Return the [x, y] coordinate for the center point of the cell that contains the specified text.  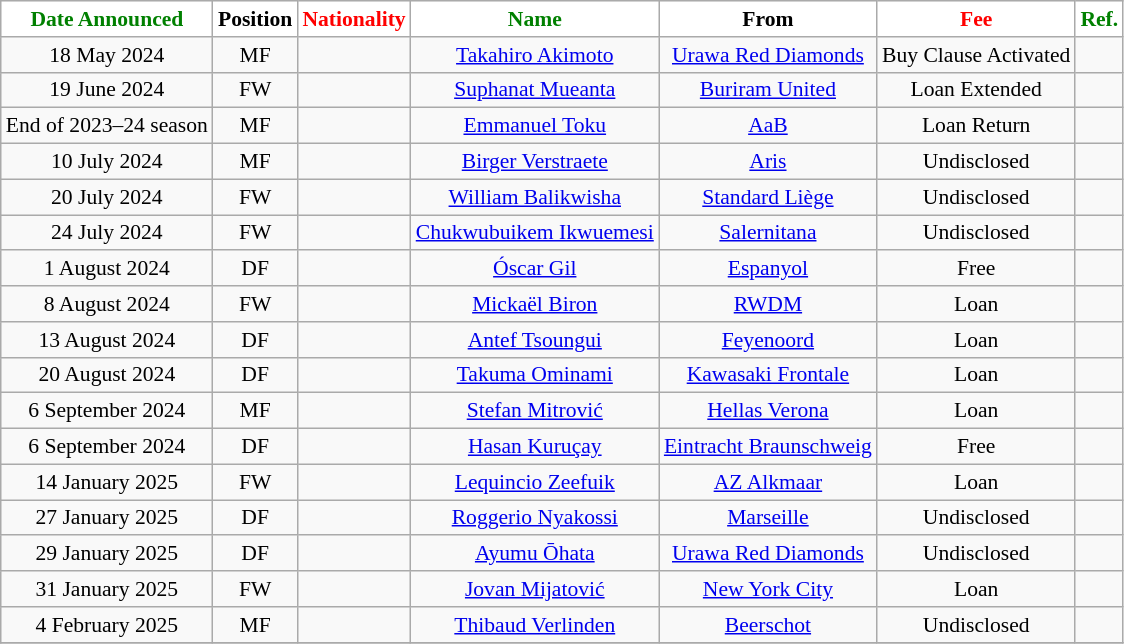
Roggerio Nyakossi [535, 518]
4 February 2025 [107, 625]
Standard Liège [768, 197]
Salernitana [768, 233]
Hasan Kuruçay [535, 447]
Loan Return [976, 126]
AZ Alkmaar [768, 482]
Nationality [354, 19]
20 August 2024 [107, 375]
Antef Tsoungui [535, 340]
End of 2023–24 season [107, 126]
Lequincio Zeefuik [535, 482]
Suphanat Mueanta [535, 90]
AaB [768, 126]
Fee [976, 19]
Kawasaki Frontale [768, 375]
14 January 2025 [107, 482]
Beerschot [768, 625]
18 May 2024 [107, 55]
10 July 2024 [107, 162]
RWDM [768, 304]
Buy Clause Activated [976, 55]
Aris [768, 162]
Mickaël Biron [535, 304]
Stefan Mitrović [535, 411]
Date Announced [107, 19]
Loan Extended [976, 90]
Buriram United [768, 90]
Eintracht Braunschweig [768, 447]
Ayumu Ōhata [535, 554]
Position [255, 19]
Thibaud Verlinden [535, 625]
Marseille [768, 518]
Birger Verstraete [535, 162]
Jovan Mijatović [535, 589]
William Balikwisha [535, 197]
20 July 2024 [107, 197]
Hellas Verona [768, 411]
From [768, 19]
31 January 2025 [107, 589]
Emmanuel Toku [535, 126]
Feyenoord [768, 340]
New York City [768, 589]
Óscar Gil [535, 269]
24 July 2024 [107, 233]
1 August 2024 [107, 269]
19 June 2024 [107, 90]
8 August 2024 [107, 304]
Takuma Ominami [535, 375]
29 January 2025 [107, 554]
Chukwubuikem Ikwuemesi [535, 233]
Name [535, 19]
Takahiro Akimoto [535, 55]
Espanyol [768, 269]
27 January 2025 [107, 518]
Ref. [1099, 19]
13 August 2024 [107, 340]
